Extract the (x, y) coordinate from the center of the cell holding the provided text.  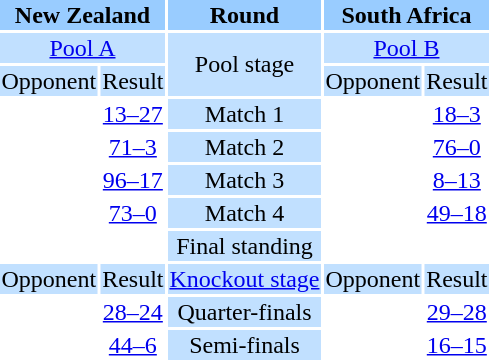
Final standing (244, 246)
Match 4 (244, 213)
Match 2 (244, 147)
73–0 (133, 213)
Match 1 (244, 114)
Round (244, 15)
Knockout stage (244, 279)
16–15 (457, 345)
Semi-finals (244, 345)
29–28 (457, 312)
49–18 (457, 213)
Pool stage (244, 64)
Match 3 (244, 180)
44–6 (133, 345)
Pool A (82, 48)
South Africa (406, 15)
76–0 (457, 147)
13–27 (133, 114)
28–24 (133, 312)
New Zealand (82, 15)
8–13 (457, 180)
18–3 (457, 114)
Quarter-finals (244, 312)
Pool B (406, 48)
96–17 (133, 180)
71–3 (133, 147)
